Extract the [x, y] coordinate from the center of the cell holding the provided text.  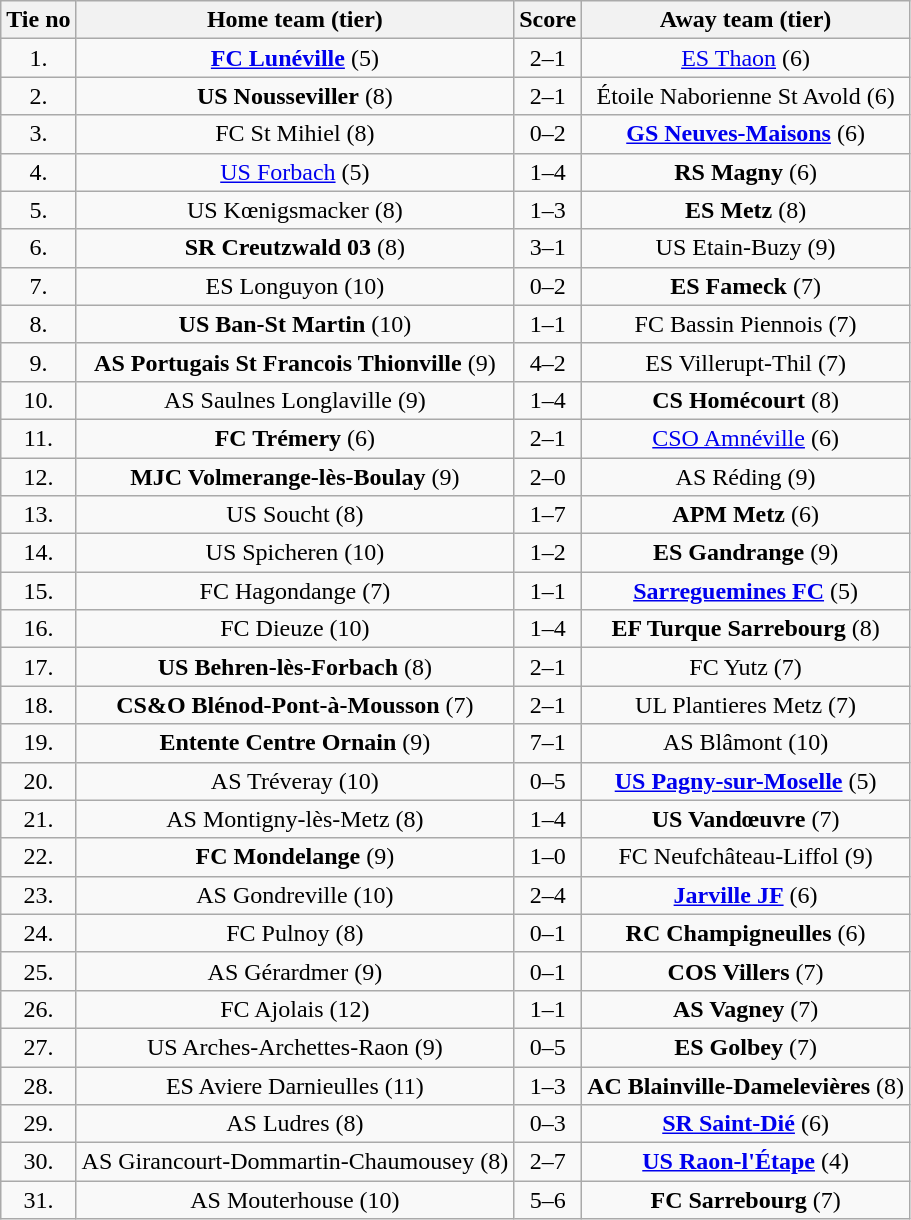
SR Saint-Dié (6) [746, 1124]
ES Gandrange (9) [746, 553]
28. [38, 1085]
31. [38, 1200]
2–0 [548, 477]
US Forbach (5) [295, 172]
AC Blainville-Damelevières (8) [746, 1085]
ES Aviere Darnieulles (11) [295, 1085]
FC Yutz (7) [746, 667]
ES Villerupt-Thil (7) [746, 362]
Sarreguemines FC (5) [746, 591]
RC Champigneulles (6) [746, 933]
US Arches-Archettes-Raon (9) [295, 1047]
ES Longuyon (10) [295, 286]
0–3 [548, 1124]
US Pagny-sur-Moselle (5) [746, 781]
1–0 [548, 857]
AS Tréveray (10) [295, 781]
EF Turque Sarrebourg (8) [746, 629]
Entente Centre Ornain (9) [295, 743]
FC Hagondange (7) [295, 591]
AS Vagney (7) [746, 1009]
22. [38, 857]
27. [38, 1047]
4. [38, 172]
5. [38, 210]
CSO Amnéville (6) [746, 438]
US Ban-St Martin (10) [295, 324]
6. [38, 248]
10. [38, 400]
11. [38, 438]
AS Mouterhouse (10) [295, 1200]
9. [38, 362]
AS Gérardmer (9) [295, 971]
COS Villers (7) [746, 971]
2–7 [548, 1162]
12. [38, 477]
CS Homécourt (8) [746, 400]
3. [38, 134]
FC Lunéville (5) [295, 58]
2. [38, 96]
FC Mondelange (9) [295, 857]
20. [38, 781]
AS Montigny-lès-Metz (8) [295, 819]
AS Ludres (8) [295, 1124]
8. [38, 324]
FC Bassin Piennois (7) [746, 324]
GS Neuves-Maisons (6) [746, 134]
1–2 [548, 553]
US Etain-Buzy (9) [746, 248]
FC Trémery (6) [295, 438]
FC Ajolais (12) [295, 1009]
ES Golbey (7) [746, 1047]
US Kœnigsmacker (8) [295, 210]
7–1 [548, 743]
25. [38, 971]
APM Metz (6) [746, 515]
ES Thaon (6) [746, 58]
FC Pulnoy (8) [295, 933]
14. [38, 553]
US Soucht (8) [295, 515]
US Nousseviller (8) [295, 96]
26. [38, 1009]
2–4 [548, 895]
17. [38, 667]
Jarville JF (6) [746, 895]
24. [38, 933]
Home team (tier) [295, 20]
13. [38, 515]
1–7 [548, 515]
7. [38, 286]
AS Portugais St Francois Thionville (9) [295, 362]
FC Neufchâteau-Liffol (9) [746, 857]
FC St Mihiel (8) [295, 134]
23. [38, 895]
US Behren-lès-Forbach (8) [295, 667]
Score [548, 20]
AS Blâmont (10) [746, 743]
21. [38, 819]
ES Metz (8) [746, 210]
3–1 [548, 248]
4–2 [548, 362]
30. [38, 1162]
18. [38, 705]
UL Plantieres Metz (7) [746, 705]
19. [38, 743]
FC Dieuze (10) [295, 629]
US Spicheren (10) [295, 553]
1. [38, 58]
RS Magny (6) [746, 172]
SR Creutzwald 03 (8) [295, 248]
Étoile Naborienne St Avold (6) [746, 96]
US Raon-l'Étape (4) [746, 1162]
AS Gondreville (10) [295, 895]
15. [38, 591]
16. [38, 629]
Tie no [38, 20]
CS&O Blénod-Pont-à-Mousson (7) [295, 705]
5–6 [548, 1200]
FC Sarrebourg (7) [746, 1200]
ES Fameck (7) [746, 286]
MJC Volmerange-lès-Boulay (9) [295, 477]
AS Girancourt-Dommartin-Chaumousey (8) [295, 1162]
AS Réding (9) [746, 477]
29. [38, 1124]
US Vandœuvre (7) [746, 819]
AS Saulnes Longlaville (9) [295, 400]
Away team (tier) [746, 20]
